Detect which cell encompasses the target text, then output its [x, y] center coordinate. 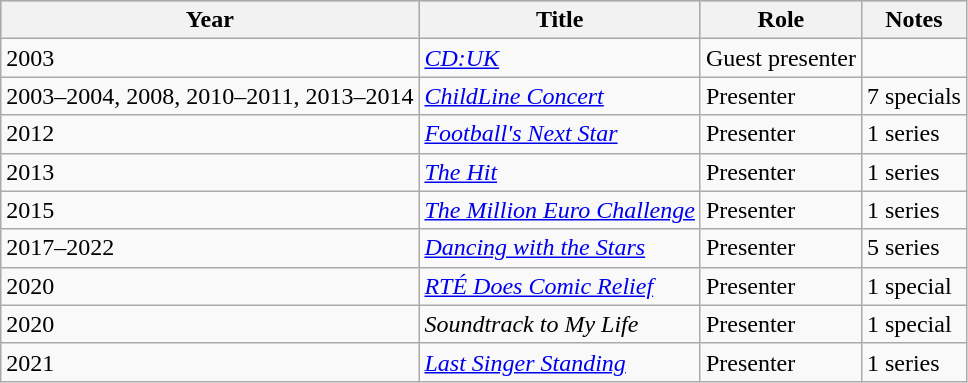
The Hit [560, 172]
5 series [914, 248]
CD:UK [560, 58]
2015 [210, 210]
2003–2004, 2008, 2010–2011, 2013–2014 [210, 96]
Guest presenter [780, 58]
2013 [210, 172]
Last Singer Standing [560, 362]
Role [780, 20]
Notes [914, 20]
2021 [210, 362]
Title [560, 20]
Dancing with the Stars [560, 248]
7 specials [914, 96]
RTÉ Does Comic Relief [560, 286]
The Million Euro Challenge [560, 210]
Football's Next Star [560, 134]
Year [210, 20]
2012 [210, 134]
Soundtrack to My Life [560, 324]
2003 [210, 58]
2017–2022 [210, 248]
ChildLine Concert [560, 96]
